Return the [X, Y] coordinate for the center point of the cell that contains the specified text.  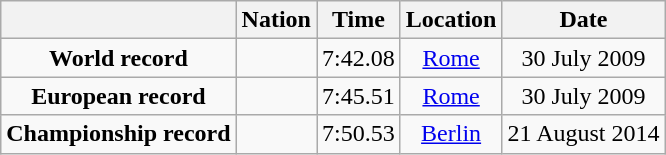
Date [584, 20]
7:45.51 [358, 96]
Time [358, 20]
World record [118, 58]
21 August 2014 [584, 134]
7:50.53 [358, 134]
Championship record [118, 134]
7:42.08 [358, 58]
Nation [276, 20]
European record [118, 96]
Location [451, 20]
Berlin [451, 134]
